Locate the cell with the specified text and output its [x, y] center coordinate. 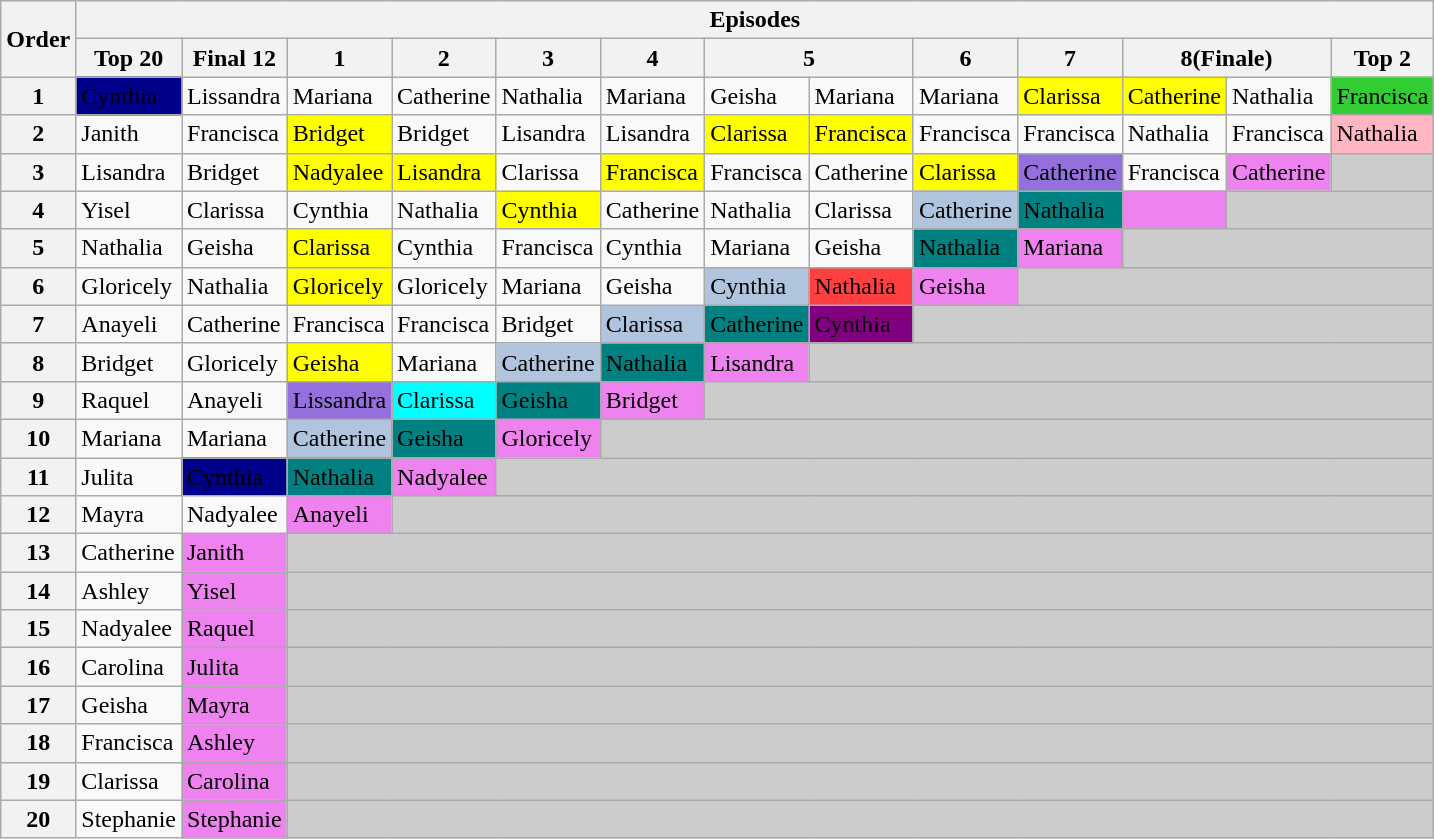
Top 2 [1382, 58]
17 [38, 705]
19 [38, 781]
16 [38, 667]
8 [38, 362]
18 [38, 743]
Final 12 [235, 58]
Top 20 [129, 58]
12 [38, 515]
Order [38, 39]
15 [38, 629]
9 [38, 400]
Episodes [755, 20]
13 [38, 553]
14 [38, 591]
10 [38, 438]
20 [38, 819]
8(Finale) [1226, 58]
11 [38, 477]
